Return [X, Y] of the center of cell containing provided text 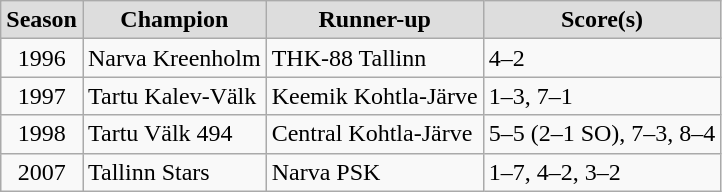
Season [42, 20]
Tartu Kalev-Välk [174, 96]
1–7, 4–2, 3–2 [602, 172]
1996 [42, 58]
Tartu Välk 494 [174, 134]
1–3, 7–1 [602, 96]
Central Kohtla-Järve [374, 134]
4–2 [602, 58]
1998 [42, 134]
5–5 (2–1 SO), 7–3, 8–4 [602, 134]
Tallinn Stars [174, 172]
Narva Kreenholm [174, 58]
2007 [42, 172]
Champion [174, 20]
Runner-up [374, 20]
THK-88 Tallinn [374, 58]
Keemik Kohtla-Järve [374, 96]
Score(s) [602, 20]
1997 [42, 96]
Narva PSK [374, 172]
